From the cell containing the given text, extract its center point as (x, y) coordinate. 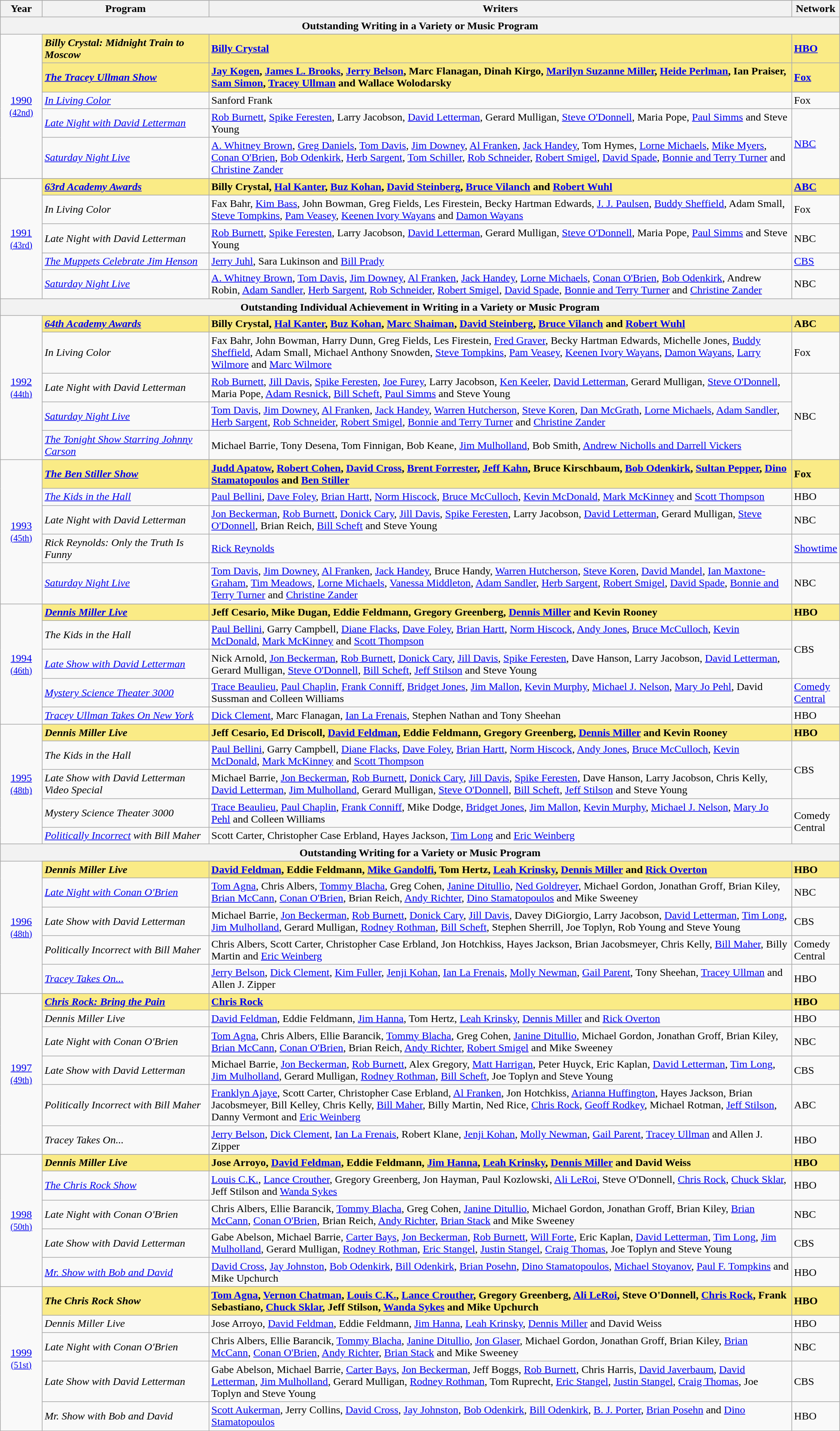
63rd Academy Awards (125, 187)
Chris Rock (501, 1002)
1996(48th) (21, 927)
The Ben Stiller Show (125, 474)
Sanford Frank (501, 100)
1999(51st) (21, 1359)
Outstanding Writing in a Variety or Music Program (420, 26)
Showtime (816, 549)
Chris Rock: Bring the Pain (125, 1002)
Program (125, 9)
Michael Barrie, Tony Desena, Tom Finnigan, Bob Keane, Jim Mulholland, Bob Smith, Andrew Nicholls and Darrell Vickers (501, 445)
1991(43rd) (21, 238)
Billy Crystal: Midnight Train to Moscow (125, 49)
Jerry Belson, Dick Clement, Ian La Frenais, Robert Klane, Jenji Kohan, Molly Newman, Gail Parent, Tracey Ullman and Allen J. Zipper (501, 1140)
64th Academy Awards (125, 324)
Jerry Belson, Dick Clement, Kim Fuller, Jenji Kohan, Ian La Frenais, Molly Newman, Gail Parent, Tony Sheehan, Tracey Ullman and Allen J. Zipper (501, 979)
The Tonight Show Starring Johnny Carson (125, 445)
The Tracey Ullman Show (125, 77)
Dick Clement, Marc Flanagan, Ian La Frenais, Stephen Nathan and Tony Sheehan (501, 715)
1994(46th) (21, 664)
1992(44th) (21, 387)
The Muppets Celebrate Jim Henson (125, 261)
David Feldman, Eddie Feldmann, Jim Hanna, Tom Hertz, Leah Krinsky, Dennis Miller and Rick Overton (501, 1018)
Scott Carter, Christopher Case Erbland, Hayes Jackson, Tim Long and Eric Weinberg (501, 836)
1998(50th) (21, 1220)
Jeff Cesario, Ed Driscoll, David Feldman, Eddie Feldmann, Gregory Greenberg, Dennis Miller and Kevin Rooney (501, 733)
Judd Apatow, Robert Cohen, David Cross, Brent Forrester, Jeff Kahn, Bruce Kirschbaum, Bob Odenkirk, Sultan Pepper, Dino Stamatopoulos and Ben Stiller (501, 474)
Jerry Juhl, Sara Lukinson and Bill Prady (501, 261)
Outstanding Writing for a Variety or Music Program (420, 853)
Billy Crystal, Hal Kanter, Buz Kohan, David Steinberg, Bruce Vilanch and Robert Wuhl (501, 187)
Late Show with David Letterman Video Special (125, 784)
Scott Aukerman, Jerry Collins, David Cross, Jay Johnston, Bob Odenkirk, Bill Odenkirk, B. J. Porter, Brian Posehn and Dino Stamatopoulos (501, 1416)
Rick Reynolds (501, 549)
1997(49th) (21, 1073)
Tracey Ullman Takes On New York (125, 715)
1993(45th) (21, 532)
Rick Reynolds: Only the Truth Is Funny (125, 549)
1995(48th) (21, 784)
Writers (501, 9)
Jeff Cesario, Mike Dugan, Eddie Feldmann, Gregory Greenberg, Dennis Miller and Kevin Rooney (501, 612)
David Cross, Jay Johnston, Bob Odenkirk, Bill Odenkirk, Brian Posehn, Dino Stamatopoulos, Michael Stoyanov, Paul F. Tompkins and Mike Upchurch (501, 1272)
Billy Crystal (501, 49)
1990(42nd) (21, 106)
Paul Bellini, Dave Foley, Brian Hartt, Norm Hiscock, Bruce McCulloch, Kevin McDonald, Mark McKinney and Scott Thompson (501, 497)
Outstanding Individual Achievement in Writing in a Variety or Music Program (420, 307)
Network (816, 9)
Billy Crystal, Hal Kanter, Buz Kohan, Marc Shaiman, David Steinberg, Bruce Vilanch and Robert Wuhl (501, 324)
David Feldman, Eddie Feldmann, Mike Gandolfi, Tom Hertz, Leah Krinsky, Dennis Miller and Rick Overton (501, 870)
Year (21, 9)
